Find where the given text appears and provide that cell's center as (X, Y) coordinate. 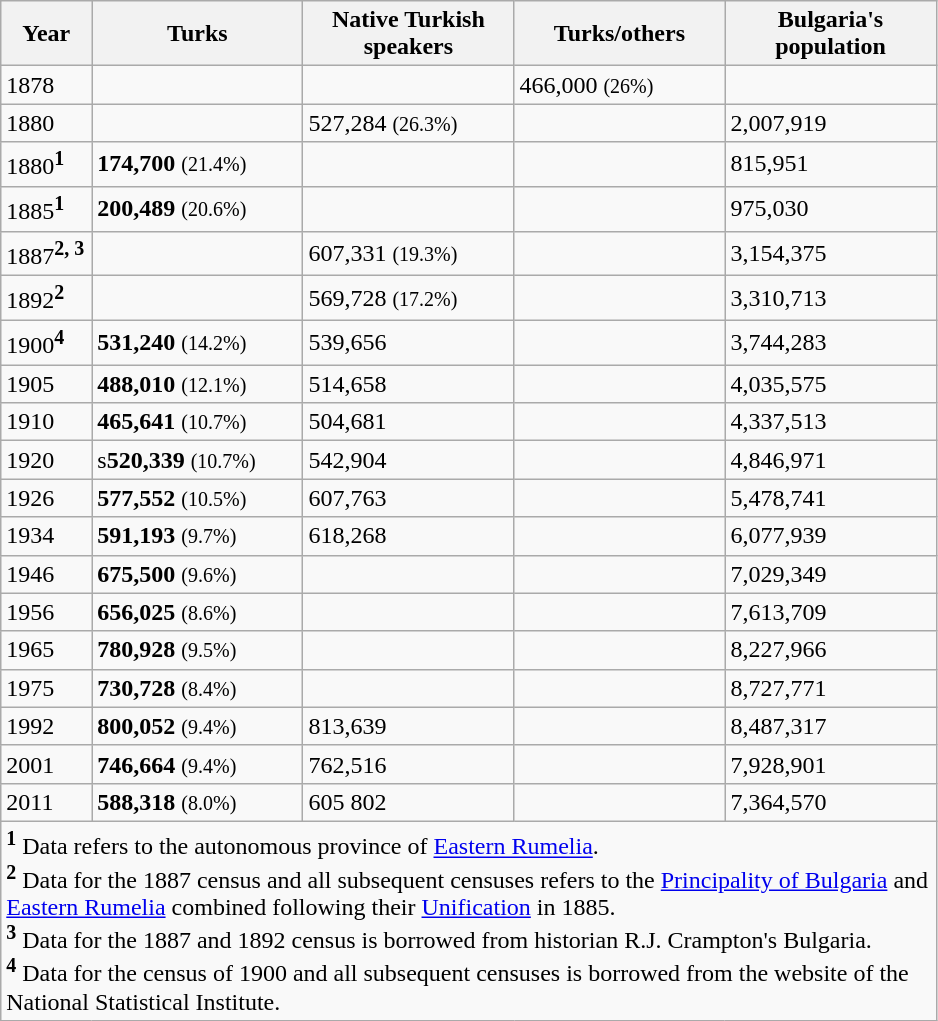
7,029,349 (830, 574)
813,639 (408, 726)
588,318 (8.0%) (198, 802)
1905 (46, 384)
800,052 (9.4%) (198, 726)
780,928 (9.5%) (198, 650)
200,489 (20.6%) (198, 208)
1934 (46, 536)
591,193 (9.7%) (198, 536)
975,030 (830, 208)
18801 (46, 164)
2001 (46, 764)
4,846,971 (830, 460)
8,727,771 (830, 688)
Turks/others (620, 34)
3,310,713 (830, 298)
Native Turkish speakers (408, 34)
Bulgaria's population (830, 34)
18922 (46, 298)
746,664 (9.4%) (198, 764)
1946 (46, 574)
8,487,317 (830, 726)
539,656 (408, 342)
466,000 (26%) (620, 85)
531,240 (14.2%) (198, 342)
527,284 (26.3%) (408, 123)
656,025 (8.6%) (198, 612)
18872, 3 (46, 254)
815,951 (830, 164)
675,500 (9.6%) (198, 574)
7,613,709 (830, 612)
465,641 (10.7%) (198, 422)
1910 (46, 422)
5,478,741 (830, 498)
8,227,966 (830, 650)
s520,339 (10.7%) (198, 460)
577,552 (10.5%) (198, 498)
569,728 (17.2%) (408, 298)
618,268 (408, 536)
1956 (46, 612)
18851 (46, 208)
1992 (46, 726)
7,928,901 (830, 764)
2011 (46, 802)
3,744,283 (830, 342)
4,035,575 (830, 384)
3,154,375 (830, 254)
174,700 (21.4%) (198, 164)
Year (46, 34)
542,904 (408, 460)
6,077,939 (830, 536)
1880 (46, 123)
Turks (198, 34)
4,337,513 (830, 422)
1920 (46, 460)
488,010 (12.1%) (198, 384)
607,763 (408, 498)
1926 (46, 498)
504,681 (408, 422)
607,331 (19.3%) (408, 254)
19004 (46, 342)
762,516 (408, 764)
605 802 (408, 802)
1975 (46, 688)
514,658 (408, 384)
730,728 (8.4%) (198, 688)
2,007,919 (830, 123)
1965 (46, 650)
1878 (46, 85)
7,364,570 (830, 802)
